Capture the cell that displays the provided text and extract its [X, Y] central coordinate. 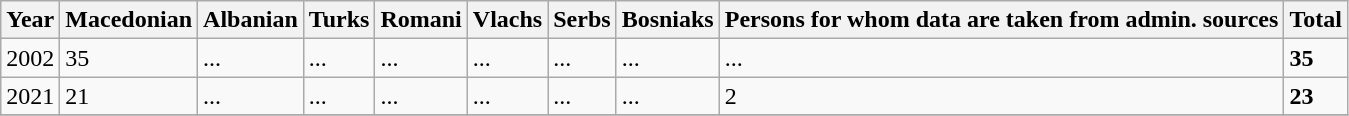
2 [1002, 96]
Year [30, 20]
Turks [339, 20]
Bosniaks [668, 20]
2021 [30, 96]
2002 [30, 58]
Romani [421, 20]
21 [129, 96]
Persons for whom data are taken from admin. sources [1002, 20]
Total [1316, 20]
Vlachs [507, 20]
Macedonian [129, 20]
23 [1316, 96]
Albanian [251, 20]
Serbs [582, 20]
